Identify which cell holds the provided text, then report its [x, y] central coordinate. 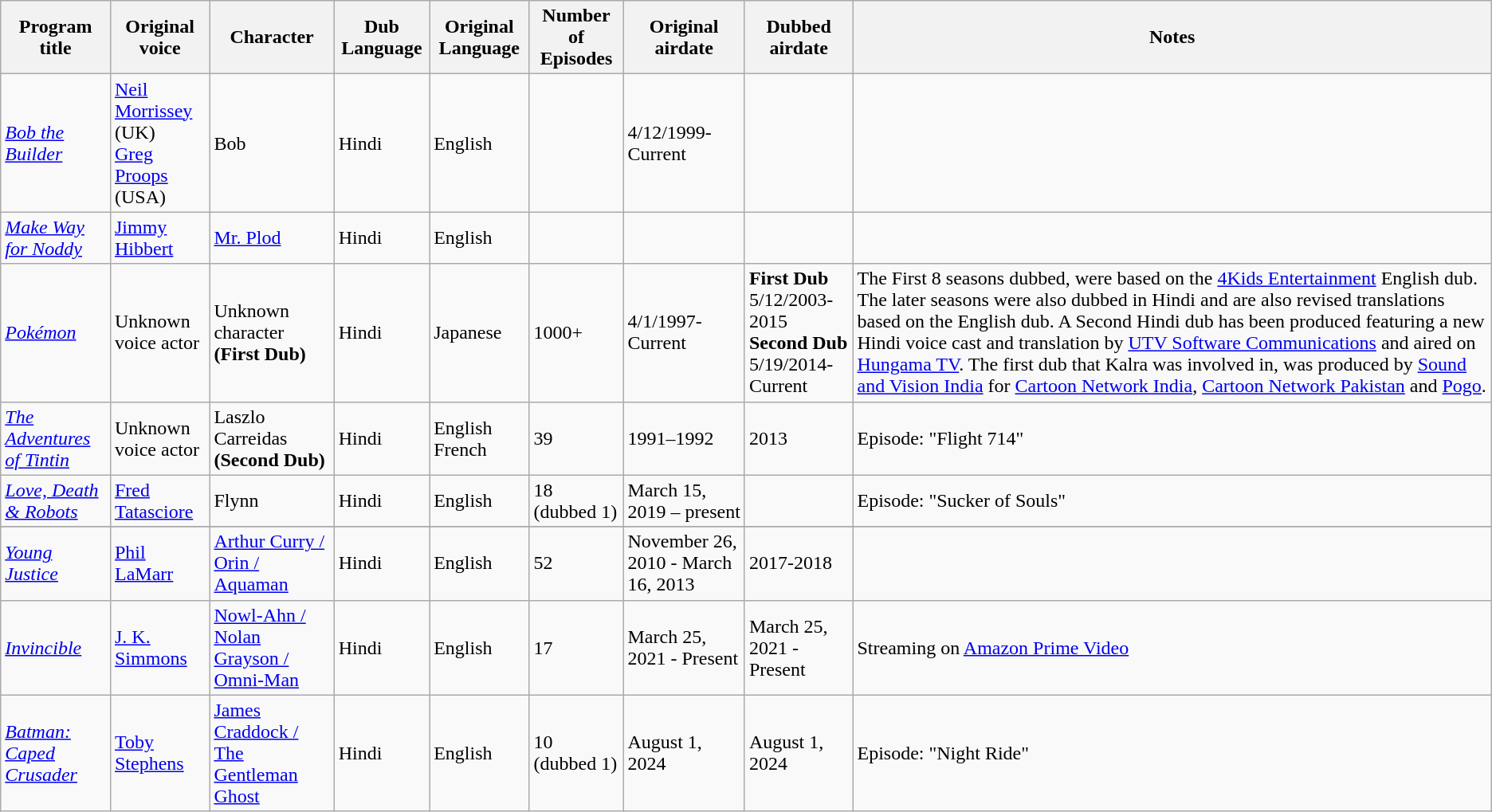
Arthur Curry / Orin / Aquaman [272, 563]
Episode: "Flight 714" [1172, 438]
Dubbed airdate [799, 37]
Laszlo Carreidas (Second Dub) [272, 438]
4/1/1997-Current [684, 333]
2017-2018 [799, 563]
Batman: Caped Crusader [56, 753]
The Adventures of Tintin [56, 438]
Japanese [480, 333]
Bob the Builder [56, 143]
Episode: "Sucker of Souls" [1172, 500]
52 [576, 563]
Nowl-Ahn / Nolan Grayson / Omni-Man [272, 647]
Original airdate [684, 37]
Mr. Plod [272, 237]
Fred Tatasciore [159, 500]
Make Way for Noddy [56, 237]
1000+ [576, 333]
Original Language [480, 37]
2013 [799, 438]
Jimmy Hibbert [159, 237]
Neil Morrissey (UK) Greg Proops (USA) [159, 143]
18 (dubbed 1) [576, 500]
Invincible [56, 647]
March 15, 2019 – present [684, 500]
10 (dubbed 1) [576, 753]
Unknown character (First Dub) [272, 333]
Dub Language [381, 37]
First Dub 5/12/2003-2015 Second Dub 5/19/2014-Current [799, 333]
EnglishFrench [480, 438]
Bob [272, 143]
Original voice [159, 37]
Flynn [272, 500]
4/12/1999-Current [684, 143]
November 26, 2010 - March 16, 2013 [684, 563]
Streaming on Amazon Prime Video [1172, 647]
Love, Death & Robots [56, 500]
Program title [56, 37]
1991–1992 [684, 438]
J. K. Simmons [159, 647]
39 [576, 438]
17 [576, 647]
Pokémon [56, 333]
Notes [1172, 37]
Young Justice [56, 563]
Number of Episodes [576, 37]
James Craddock / The Gentleman Ghost [272, 753]
Episode: "Night Ride" [1172, 753]
Phil LaMarr [159, 563]
Toby Stephens [159, 753]
Character [272, 37]
